Locate the cell with the specified text and output its (X, Y) center coordinate. 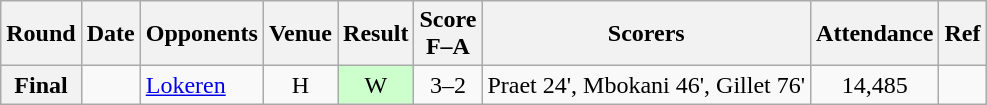
Final (41, 85)
14,485 (875, 85)
Scorers (646, 34)
Praet 24', Mbokani 46', Gillet 76' (646, 85)
Venue (300, 34)
Opponents (202, 34)
Lokeren (202, 85)
3–2 (448, 85)
H (300, 85)
Round (41, 34)
ScoreF–A (448, 34)
Ref (962, 34)
Attendance (875, 34)
Date (110, 34)
W (376, 85)
Result (376, 34)
